Identify which cell holds the provided text, then report its (X, Y) central coordinate. 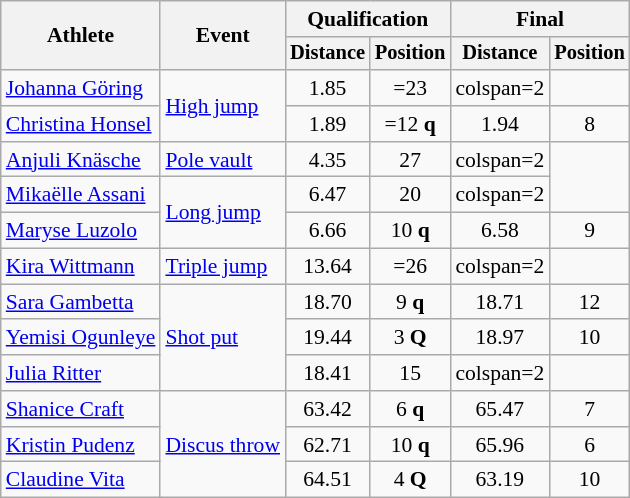
Johanna Göring (81, 88)
6.47 (328, 195)
62.71 (328, 445)
65.47 (500, 409)
Discus throw (222, 444)
Mikaëlle Assani (81, 195)
12 (589, 302)
9 q (410, 302)
Triple jump (222, 267)
64.51 (328, 480)
=26 (410, 267)
19.44 (328, 338)
6 (589, 445)
18.70 (328, 302)
Final (540, 19)
Anjuli Knäsche (81, 160)
1.94 (500, 124)
Kristin Pudenz (81, 445)
Athlete (81, 36)
Event (222, 36)
Maryse Luzolo (81, 231)
Qualification (368, 19)
9 (589, 231)
Shanice Craft (81, 409)
18.71 (500, 302)
6.58 (500, 231)
8 (589, 124)
Kira Wittmann (81, 267)
15 (410, 373)
18.97 (500, 338)
63.19 (500, 480)
6 q (410, 409)
High jump (222, 106)
6.66 (328, 231)
13.64 (328, 267)
Shot put (222, 338)
Christina Honsel (81, 124)
Long jump (222, 212)
63.42 (328, 409)
=12 q (410, 124)
7 (589, 409)
4 Q (410, 480)
1.89 (328, 124)
4.35 (328, 160)
1.85 (328, 88)
65.96 (500, 445)
20 (410, 195)
Julia Ritter (81, 373)
18.41 (328, 373)
27 (410, 160)
Claudine Vita (81, 480)
=23 (410, 88)
Yemisi Ogunleye (81, 338)
3 Q (410, 338)
Sara Gambetta (81, 302)
Pole vault (222, 160)
